For the text-containing cell, return its midpoint in (x, y) coordinate format. 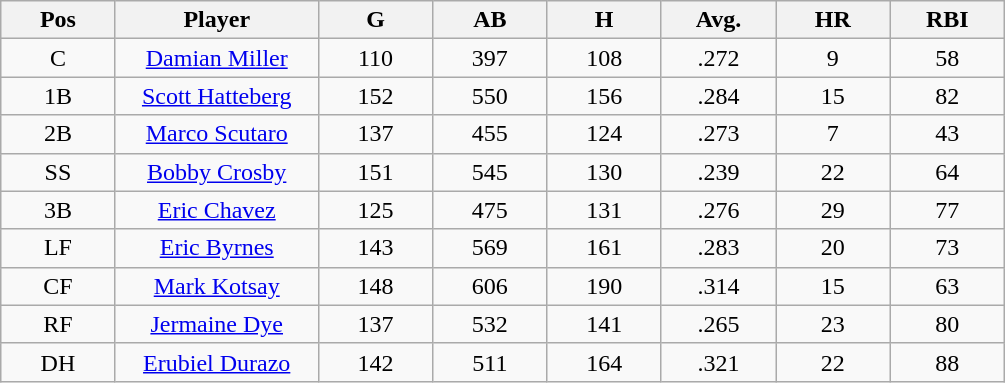
3B (58, 210)
Eric Byrnes (216, 248)
Avg. (718, 20)
RF (58, 324)
532 (490, 324)
455 (490, 134)
7 (833, 134)
156 (604, 96)
Eric Chavez (216, 210)
.265 (718, 324)
HR (833, 20)
164 (604, 362)
Player (216, 20)
125 (375, 210)
.273 (718, 134)
.276 (718, 210)
Bobby Crosby (216, 172)
Jermaine Dye (216, 324)
82 (947, 96)
23 (833, 324)
124 (604, 134)
397 (490, 58)
9 (833, 58)
DH (58, 362)
.239 (718, 172)
73 (947, 248)
88 (947, 362)
151 (375, 172)
AB (490, 20)
G (375, 20)
511 (490, 362)
141 (604, 324)
545 (490, 172)
.314 (718, 286)
Erubiel Durazo (216, 362)
.272 (718, 58)
77 (947, 210)
569 (490, 248)
475 (490, 210)
1B (58, 96)
Mark Kotsay (216, 286)
H (604, 20)
.321 (718, 362)
CF (58, 286)
Scott Hatteberg (216, 96)
190 (604, 286)
152 (375, 96)
C (58, 58)
110 (375, 58)
108 (604, 58)
142 (375, 362)
29 (833, 210)
161 (604, 248)
20 (833, 248)
58 (947, 58)
Pos (58, 20)
.283 (718, 248)
43 (947, 134)
RBI (947, 20)
130 (604, 172)
63 (947, 286)
148 (375, 286)
LF (58, 248)
143 (375, 248)
SS (58, 172)
606 (490, 286)
131 (604, 210)
64 (947, 172)
80 (947, 324)
550 (490, 96)
Damian Miller (216, 58)
2B (58, 134)
.284 (718, 96)
Marco Scutaro (216, 134)
